Capture the cell that displays the provided text and extract its (x, y) central coordinate. 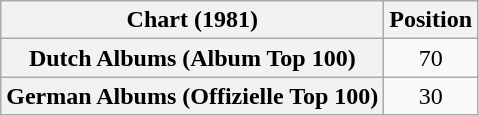
Position (431, 20)
30 (431, 96)
Chart (1981) (192, 20)
Dutch Albums (Album Top 100) (192, 58)
70 (431, 58)
German Albums (Offizielle Top 100) (192, 96)
